Capture the cell that displays the provided text and extract its (x, y) central coordinate. 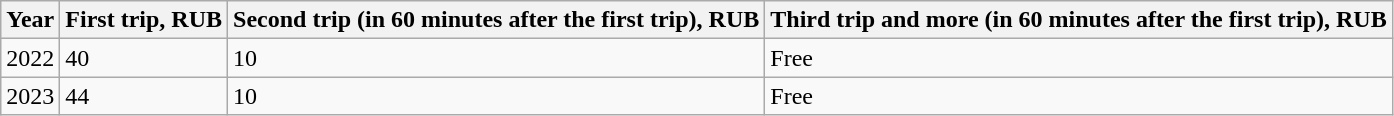
2023 (30, 96)
Year (30, 20)
44 (144, 96)
2022 (30, 58)
Third trip and more (in 60 minutes after the first trip), RUB (1078, 20)
40 (144, 58)
Second trip (in 60 minutes after the first trip), RUB (496, 20)
First trip, RUB (144, 20)
